Output the (X, Y) coordinate of the center of the cell containing the given text.  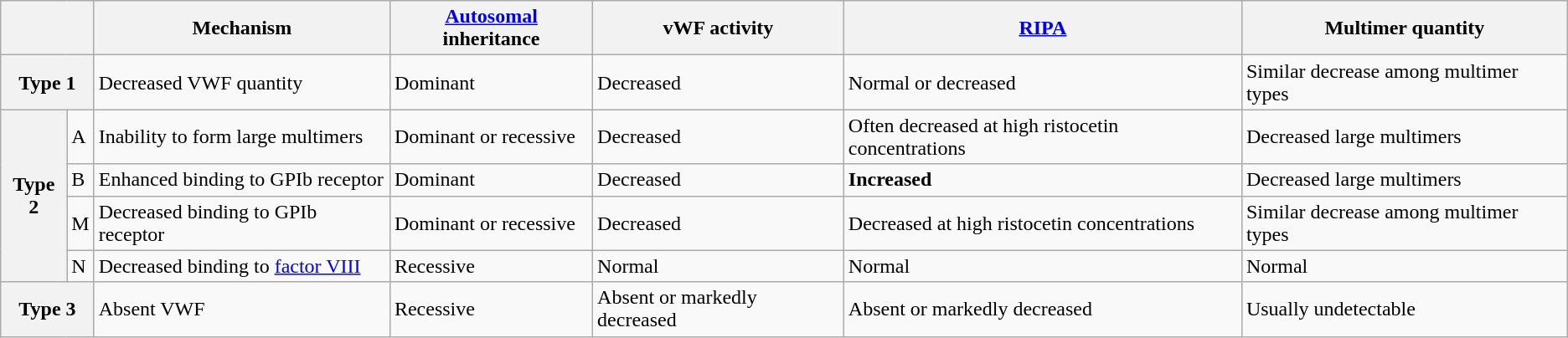
Type 3 (47, 310)
Normal or decreased (1042, 82)
Decreased VWF quantity (241, 82)
A (80, 137)
Mechanism (241, 28)
M (80, 223)
vWF activity (719, 28)
Type 1 (47, 82)
B (80, 180)
Decreased binding to factor VIII (241, 266)
Decreased at high ristocetin concentrations (1042, 223)
Autosomal inheritance (491, 28)
Often decreased at high ristocetin concentrations (1042, 137)
Multimer quantity (1404, 28)
Increased (1042, 180)
Enhanced binding to GPIb receptor (241, 180)
Absent VWF (241, 310)
N (80, 266)
Type 2 (34, 196)
Decreased binding to GPIb receptor (241, 223)
Usually undetectable (1404, 310)
RIPA (1042, 28)
Inability to form large multimers (241, 137)
